Extract the (X, Y) coordinate from the center of the cell holding the provided text.  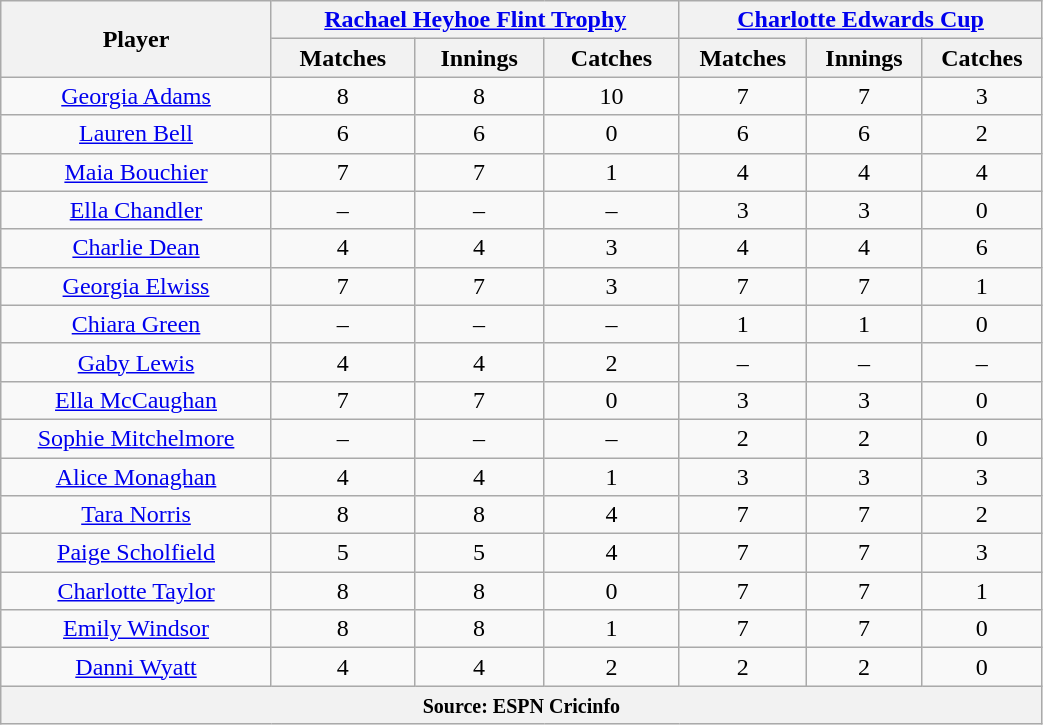
Charlie Dean (136, 248)
Gaby Lewis (136, 362)
Player (136, 39)
Maia Bouchier (136, 172)
Emily Windsor (136, 629)
Chiara Green (136, 324)
Georgia Elwiss (136, 286)
10 (612, 96)
Charlotte Taylor (136, 591)
Rachael Heyhoe Flint Trophy (475, 20)
Danni Wyatt (136, 667)
Charlotte Edwards Cup (860, 20)
Source: ESPN Cricinfo (522, 705)
Georgia Adams (136, 96)
Paige Scholfield (136, 553)
Ella Chandler (136, 210)
Ella McCaughan (136, 400)
Tara Norris (136, 515)
Alice Monaghan (136, 477)
Lauren Bell (136, 134)
Sophie Mitchelmore (136, 438)
